From the cell containing the given text, extract its center point as (X, Y) coordinate. 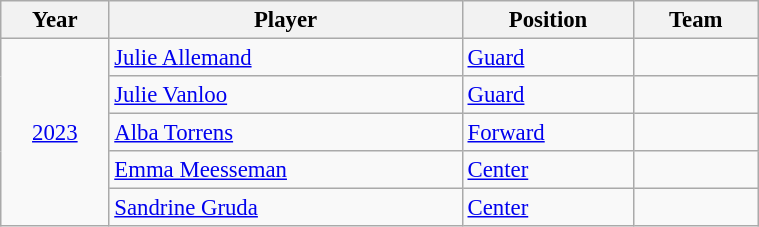
Forward (548, 133)
Julie Allemand (286, 58)
Position (548, 20)
Sandrine Gruda (286, 208)
Year (55, 20)
Player (286, 20)
Alba Torrens (286, 133)
Team (696, 20)
Emma Meesseman (286, 170)
Julie Vanloo (286, 95)
2023 (55, 133)
